Provide the [x, y] coordinate of the cell's center where the given text is located.  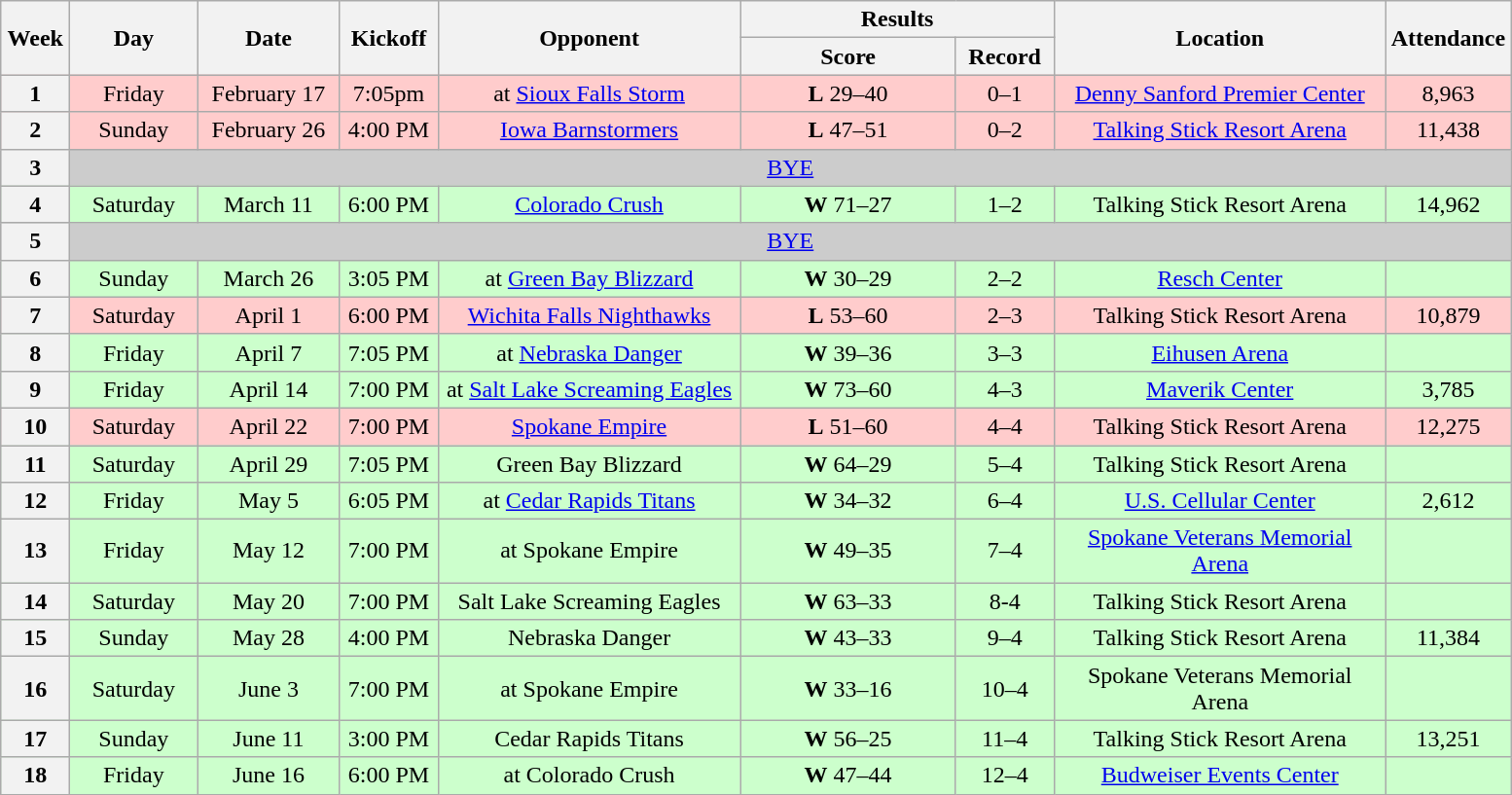
11,438 [1448, 130]
at Nebraska Danger [590, 352]
Denny Sanford Premier Center [1220, 93]
10 [35, 426]
6–4 [1004, 501]
8-4 [1004, 601]
April 22 [269, 426]
L 53–60 [848, 315]
April 29 [269, 464]
L 51–60 [848, 426]
W 56–25 [848, 739]
2–2 [1004, 278]
12–4 [1004, 776]
9–4 [1004, 638]
1 [35, 93]
15 [35, 638]
W 34–32 [848, 501]
12 [35, 501]
1–2 [1004, 204]
Date [269, 38]
May 5 [269, 501]
W 73–60 [848, 389]
W 64–29 [848, 464]
Cedar Rapids Titans [590, 739]
2 [35, 130]
3–3 [1004, 352]
W 63–33 [848, 601]
W 47–44 [848, 776]
3:05 PM [389, 278]
Week [35, 38]
6:05 PM [389, 501]
5 [35, 241]
2,612 [1448, 501]
14,962 [1448, 204]
at Sioux Falls Storm [590, 93]
June 16 [269, 776]
March 26 [269, 278]
7 [35, 315]
Score [848, 56]
Opponent [590, 38]
0–2 [1004, 130]
12,275 [1448, 426]
May 20 [269, 601]
March 11 [269, 204]
February 17 [269, 93]
11 [35, 464]
at Green Bay Blizzard [590, 278]
3 [35, 167]
7:05pm [389, 93]
Record [1004, 56]
Budweiser Events Center [1220, 776]
4 [35, 204]
June 3 [269, 689]
13 [35, 551]
at Salt Lake Screaming Eagles [590, 389]
18 [35, 776]
April 7 [269, 352]
11,384 [1448, 638]
May 28 [269, 638]
W 43–33 [848, 638]
16 [35, 689]
Location [1220, 38]
Colorado Crush [590, 204]
Iowa Barnstormers [590, 130]
9 [35, 389]
4–3 [1004, 389]
February 26 [269, 130]
at Cedar Rapids Titans [590, 501]
April 1 [269, 315]
2–3 [1004, 315]
7–4 [1004, 551]
May 12 [269, 551]
W 33–16 [848, 689]
11–4 [1004, 739]
Nebraska Danger [590, 638]
14 [35, 601]
Salt Lake Screaming Eagles [590, 601]
Day [134, 38]
June 11 [269, 739]
17 [35, 739]
Wichita Falls Nighthawks [590, 315]
April 14 [269, 389]
L 29–40 [848, 93]
4–4 [1004, 426]
Green Bay Blizzard [590, 464]
Resch Center [1220, 278]
Results [897, 19]
8 [35, 352]
5–4 [1004, 464]
Spokane Empire [590, 426]
6 [35, 278]
10,879 [1448, 315]
Kickoff [389, 38]
L 47–51 [848, 130]
W 49–35 [848, 551]
8,963 [1448, 93]
10–4 [1004, 689]
3,785 [1448, 389]
13,251 [1448, 739]
Attendance [1448, 38]
0–1 [1004, 93]
W 30–29 [848, 278]
U.S. Cellular Center [1220, 501]
3:00 PM [389, 739]
W 39–36 [848, 352]
W 71–27 [848, 204]
Maverik Center [1220, 389]
at Colorado Crush [590, 776]
Eihusen Arena [1220, 352]
